For the text-containing cell, return its midpoint in (X, Y) coordinate format. 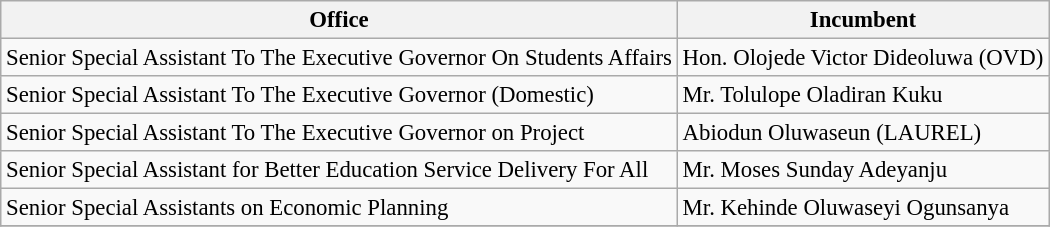
Incumbent (862, 20)
Mr. Tolulope Oladiran Kuku (862, 95)
Senior Special Assistants on Economic Planning (340, 208)
Senior Special Assistant for Better Education Service Delivery For All (340, 170)
Senior Special Assistant To The Executive Governor (Domestic) (340, 95)
Abiodun Oluwaseun (LAUREL) (862, 133)
Senior Special Assistant To The Executive Governor on Project (340, 133)
Mr. Kehinde Oluwaseyi Ogunsanya (862, 208)
Mr. Moses Sunday Adeyanju (862, 170)
Hon. Olojede Victor Dideoluwa (OVD) (862, 58)
Senior Special Assistant To The Executive Governor On Students Affairs (340, 58)
Office (340, 20)
